Extract the [X, Y] coordinate from the center of the cell holding the provided text.  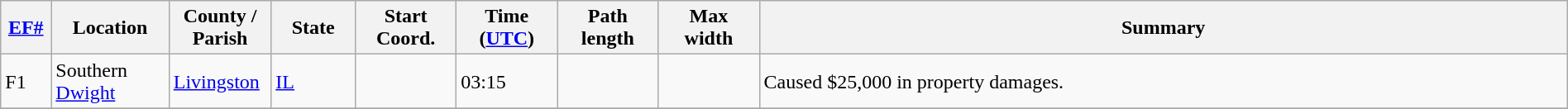
Path length [608, 28]
Livingston [220, 81]
IL [313, 81]
Caused $25,000 in property damages. [1163, 81]
State [313, 28]
Southern Dwight [110, 81]
Summary [1163, 28]
EF# [26, 28]
F1 [26, 81]
County / Parish [220, 28]
03:15 [507, 81]
Start Coord. [406, 28]
Time (UTC) [507, 28]
Location [110, 28]
Max width [709, 28]
